Output the (x, y) coordinate of the center of the cell containing the given text.  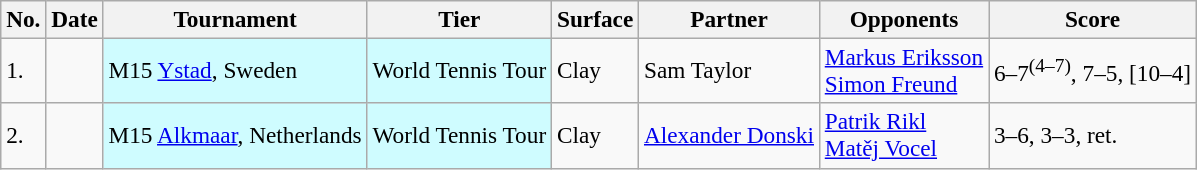
1. (24, 70)
Tournament (235, 19)
Patrik Rikl Matěj Vocel (904, 136)
2. (24, 136)
Score (1093, 19)
6–7(4–7), 7–5, [10–4] (1093, 70)
M15 Ystad, Sweden (235, 70)
3–6, 3–3, ret. (1093, 136)
Tier (460, 19)
Markus Eriksson Simon Freund (904, 70)
M15 Alkmaar, Netherlands (235, 136)
Opponents (904, 19)
Surface (596, 19)
Partner (730, 19)
Alexander Donski (730, 136)
Date (74, 19)
Sam Taylor (730, 70)
No. (24, 19)
